Pinpoint the cell where the given text exists, returning its [x, y] midpoint coordinate. 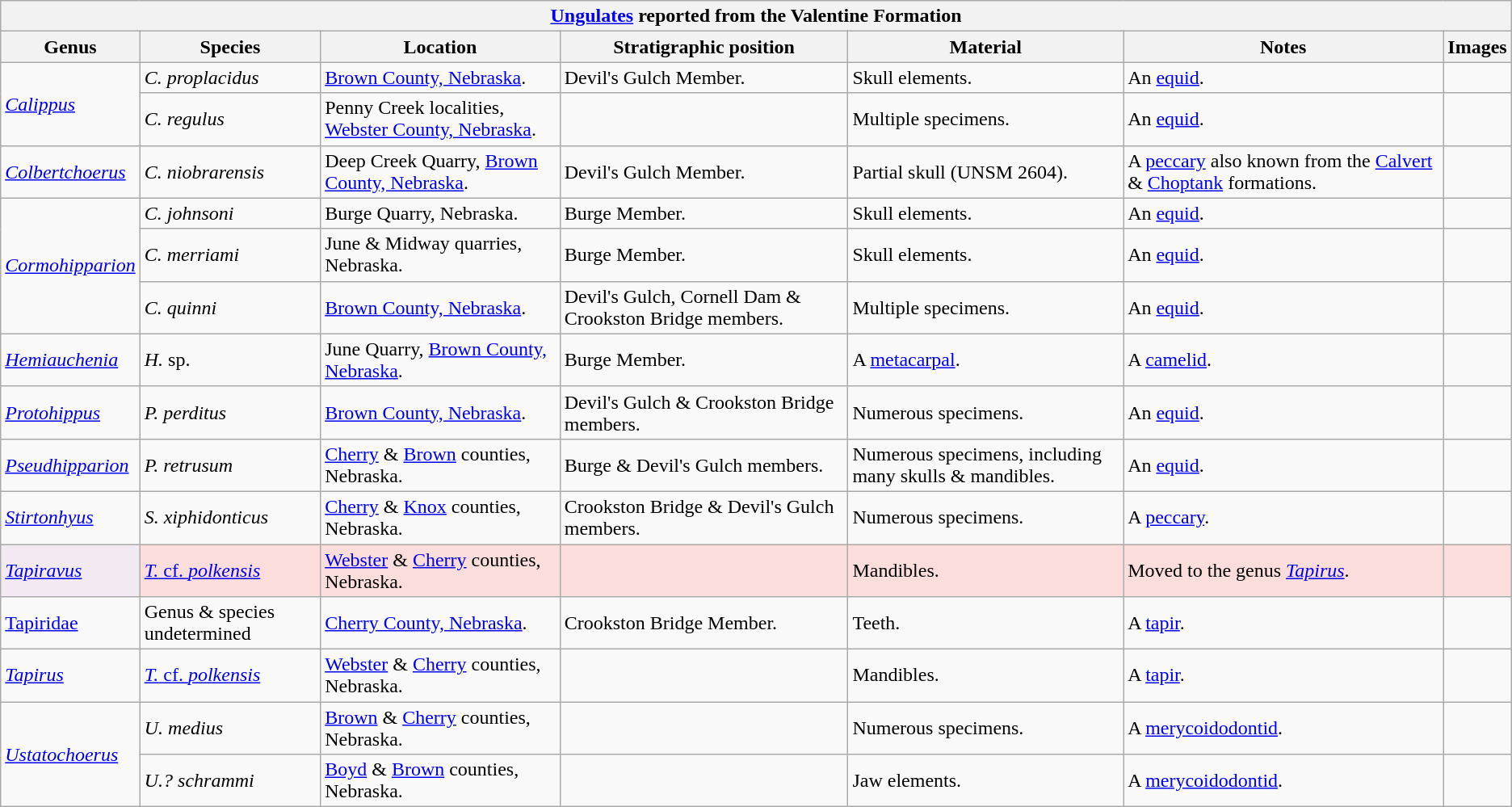
Stirtonhyus [70, 517]
Numerous specimens, including many skulls & mandibles. [985, 465]
Location [441, 47]
C. johnsoni [229, 213]
Tapiridae [70, 624]
June & Midway quarries, Nebraska. [441, 255]
Partial skull (UNSM 2604). [985, 171]
Protohippus [70, 412]
Jaw elements. [985, 780]
Calippus [70, 103]
Notes [1283, 47]
Devil's Gulch, Cornell Dam & Crookston Bridge members. [704, 307]
A peccary. [1283, 517]
Penny Creek localities, Webster County, Nebraska. [441, 120]
C. regulus [229, 120]
A peccary also known from the Calvert & Choptank formations. [1283, 171]
P. retrusum [229, 465]
Cherry & Knox counties, Nebraska. [441, 517]
Tapiravus [70, 570]
C. quinni [229, 307]
Burge Quarry, Nebraska. [441, 213]
Crookston Bridge & Devil's Gulch members. [704, 517]
A metacarpal. [985, 360]
C. proplacidus [229, 78]
Devil's Gulch & Crookston Bridge members. [704, 412]
Tapirus [70, 675]
Ungulates reported from the Valentine Formation [756, 16]
Genus & species undetermined [229, 624]
S. xiphidonticus [229, 517]
Moved to the genus Tapirus. [1283, 570]
Hemiauchenia [70, 360]
Cherry County, Nebraska. [441, 624]
Cherry & Brown counties, Nebraska. [441, 465]
A camelid. [1283, 360]
Ustatochoerus [70, 754]
U. medius [229, 729]
Burge & Devil's Gulch members. [704, 465]
P. perditus [229, 412]
Teeth. [985, 624]
Images [1477, 47]
C. niobrarensis [229, 171]
Stratigraphic position [704, 47]
C. merriami [229, 255]
Boyd & Brown counties, Nebraska. [441, 780]
Species [229, 47]
Pseudhipparion [70, 465]
Crookston Bridge Member. [704, 624]
U.? schrammi [229, 780]
June Quarry, Brown County, Nebraska. [441, 360]
Deep Creek Quarry, Brown County, Nebraska. [441, 171]
Cormohipparion [70, 266]
H. sp. [229, 360]
Genus [70, 47]
Brown & Cherry counties, Nebraska. [441, 729]
Colbertchoerus [70, 171]
Material [985, 47]
